Pinpoint the cell where the given text exists, returning its [x, y] midpoint coordinate. 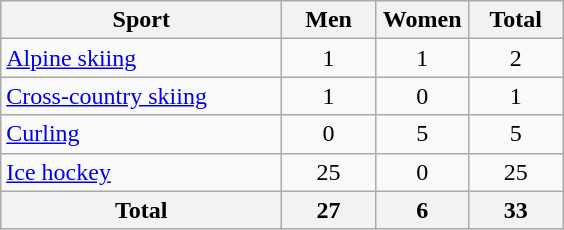
33 [516, 210]
Men [329, 20]
Women [422, 20]
Sport [142, 20]
6 [422, 210]
Ice hockey [142, 172]
Cross-country skiing [142, 96]
2 [516, 58]
Curling [142, 134]
27 [329, 210]
Alpine skiing [142, 58]
